Capture the cell that displays the provided text and extract its (X, Y) central coordinate. 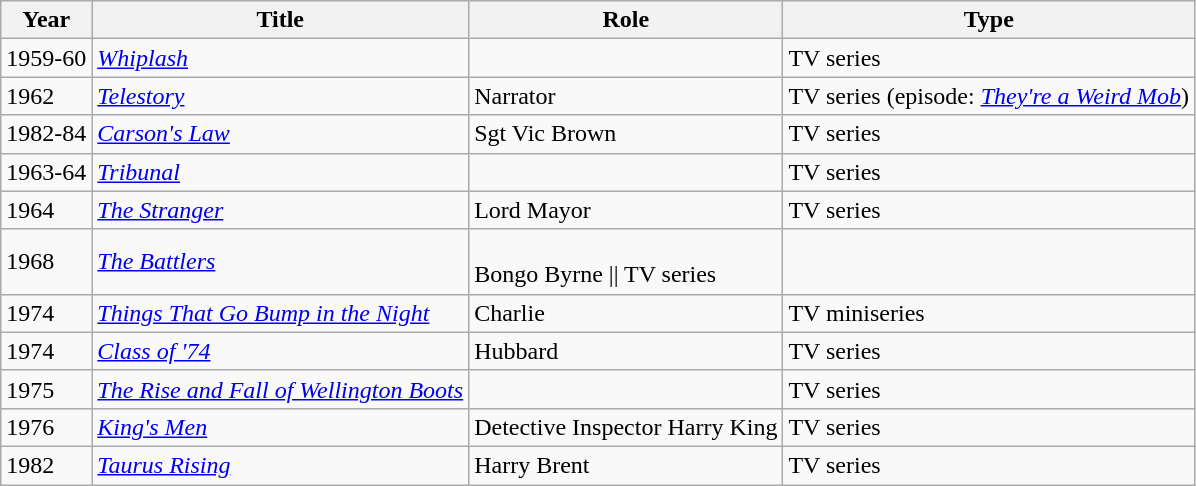
1982-84 (46, 134)
1968 (46, 262)
The Battlers (280, 262)
1982 (46, 465)
Narrator (626, 96)
Title (280, 20)
Class of '74 (280, 351)
Role (626, 20)
The Rise and Fall of Wellington Boots (280, 389)
The Stranger (280, 210)
Charlie (626, 313)
1959-60 (46, 58)
1976 (46, 427)
1964 (46, 210)
Tribunal (280, 172)
Year (46, 20)
1962 (46, 96)
Hubbard (626, 351)
Type (989, 20)
TV series (episode: They're a Weird Mob) (989, 96)
Taurus Rising (280, 465)
Telestory (280, 96)
Sgt Vic Brown (626, 134)
King's Men (280, 427)
Bongo Byrne || TV series (626, 262)
Carson's Law (280, 134)
1963-64 (46, 172)
Harry Brent (626, 465)
Whiplash (280, 58)
Lord Mayor (626, 210)
Detective Inspector Harry King (626, 427)
TV miniseries (989, 313)
1975 (46, 389)
Things That Go Bump in the Night (280, 313)
